Detect which cell encompasses the target text, then output its [X, Y] center coordinate. 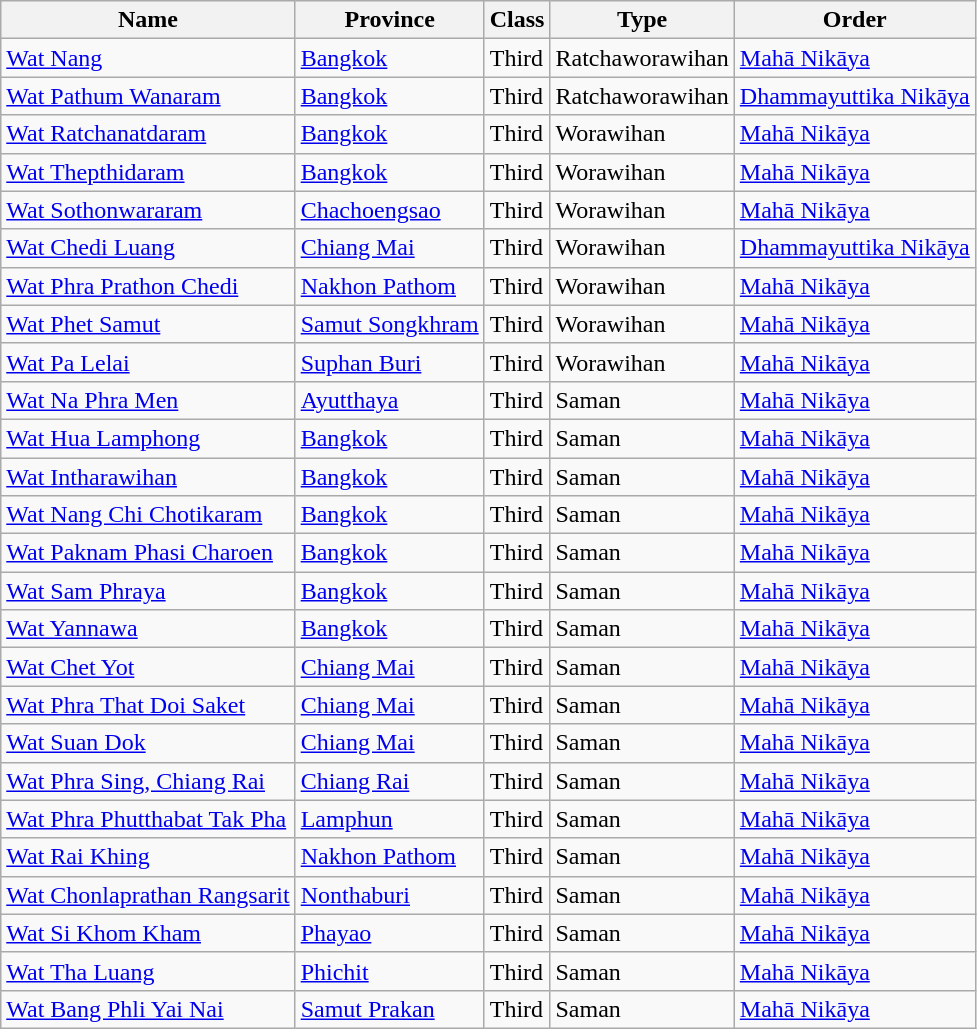
Nonthaburi [390, 895]
Wat Chet Yot [148, 667]
Phayao [390, 933]
Order [854, 20]
Wat Intharawihan [148, 477]
Wat Ratchanatdaram [148, 134]
Suphan Buri [390, 362]
Wat Chonlaprathan Rangsarit [148, 895]
Wat Nang [148, 58]
Wat Phra Phutthabat Tak Pha [148, 819]
Wat Pathum Wanaram [148, 96]
Wat Bang Phli Yai Nai [148, 1009]
Chachoengsao [390, 210]
Lamphun [390, 819]
Name [148, 20]
Wat Sam Phraya [148, 591]
Samut Songkhram [390, 324]
Wat Hua Lamphong [148, 438]
Wat Yannawa [148, 629]
Ayutthaya [390, 400]
Samut Prakan [390, 1009]
Wat Na Phra Men [148, 400]
Wat Phra Sing, Chiang Rai [148, 781]
Wat Thepthidaram [148, 172]
Wat Phra That Doi Saket [148, 705]
Wat Sothonwararam [148, 210]
Class [517, 20]
Chiang Rai [390, 781]
Type [642, 20]
Wat Tha Luang [148, 971]
Wat Phet Samut [148, 324]
Wat Paknam Phasi Charoen [148, 553]
Wat Chedi Luang [148, 248]
Wat Rai Khing [148, 857]
Wat Suan Dok [148, 743]
Province [390, 20]
Phichit [390, 971]
Wat Si Khom Kham [148, 933]
Wat Phra Prathon Chedi [148, 286]
Wat Nang Chi Chotikaram [148, 515]
Wat Pa Lelai [148, 362]
